Output the [x, y] coordinate of the center of the cell containing the given text.  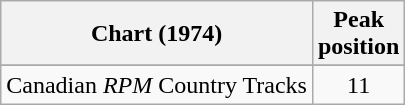
Chart (1974) [157, 34]
Peakposition [358, 34]
Canadian RPM Country Tracks [157, 85]
11 [358, 85]
